From the cell containing the given text, extract its center point as [X, Y] coordinate. 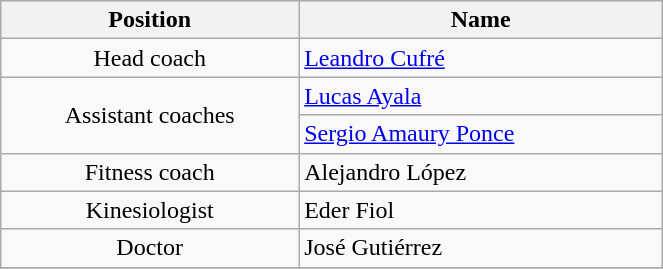
José Gutiérrez [481, 248]
Position [150, 20]
Leandro Cufré [481, 58]
Lucas Ayala [481, 96]
Alejandro López [481, 172]
Doctor [150, 248]
Eder Fiol [481, 210]
Kinesiologist [150, 210]
Fitness coach [150, 172]
Sergio Amaury Ponce [481, 134]
Head coach [150, 58]
Assistant coaches [150, 115]
Name [481, 20]
